Identify which cell holds the provided text, then report its (x, y) central coordinate. 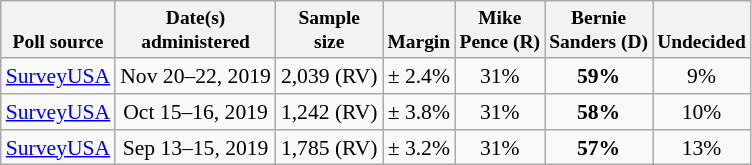
Samplesize (330, 30)
Margin (419, 30)
± 3.8% (419, 112)
9% (702, 76)
2,039 (RV) (330, 76)
Oct 15–16, 2019 (196, 112)
Date(s)administered (196, 30)
BernieSanders (D) (599, 30)
59% (599, 76)
MikePence (R) (500, 30)
58% (599, 112)
Undecided (702, 30)
Nov 20–22, 2019 (196, 76)
10% (702, 112)
± 2.4% (419, 76)
1,242 (RV) (330, 112)
Poll source (58, 30)
